Return the (X, Y) coordinate for the center point of the cell that contains the specified text.  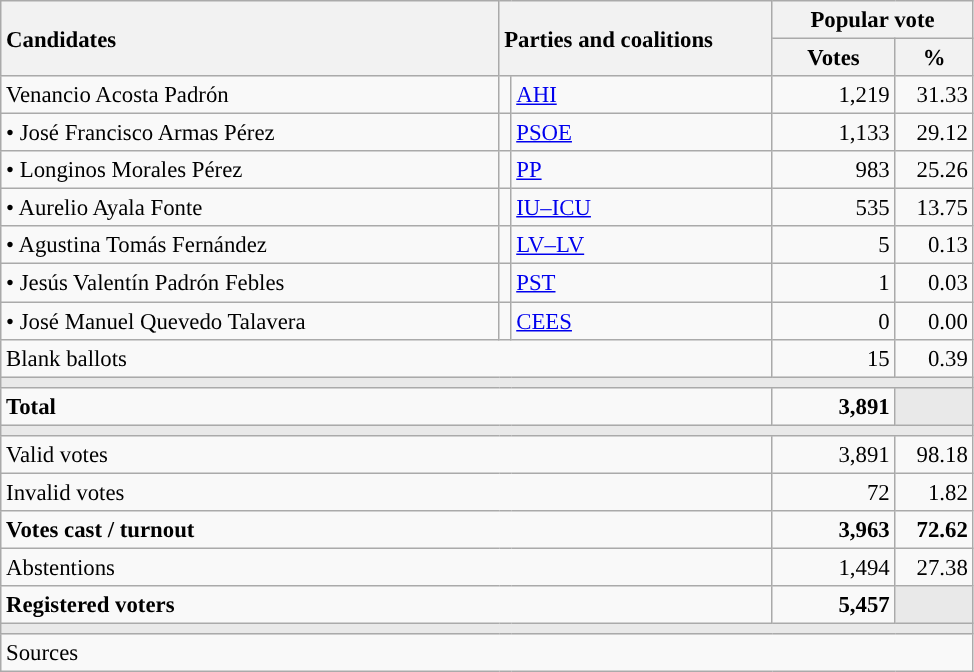
AHI (642, 95)
15 (834, 358)
Popular vote (872, 20)
• Jesús Valentín Padrón Febles (250, 283)
• José Francisco Armas Pérez (250, 133)
Registered voters (386, 605)
3,963 (834, 530)
0.39 (934, 358)
• Aurelio Ayala Fonte (250, 208)
Invalid votes (386, 492)
72.62 (934, 530)
31.33 (934, 95)
CEES (642, 321)
1,219 (834, 95)
98.18 (934, 455)
LV–LV (642, 245)
• Longinos Morales Pérez (250, 170)
IU–ICU (642, 208)
PSOE (642, 133)
983 (834, 170)
25.26 (934, 170)
535 (834, 208)
Sources (487, 653)
Parties and coalitions (636, 38)
• Agustina Tomás Fernández (250, 245)
% (934, 58)
Valid votes (386, 455)
PST (642, 283)
Total (386, 406)
1,133 (834, 133)
0.00 (934, 321)
1,494 (834, 567)
Venancio Acosta Padrón (250, 95)
PP (642, 170)
29.12 (934, 133)
0 (834, 321)
Votes cast / turnout (386, 530)
27.38 (934, 567)
1.82 (934, 492)
5 (834, 245)
Candidates (250, 38)
• José Manuel Quevedo Talavera (250, 321)
0.13 (934, 245)
72 (834, 492)
1 (834, 283)
Votes (834, 58)
5,457 (834, 605)
0.03 (934, 283)
13.75 (934, 208)
Abstentions (386, 567)
Blank ballots (386, 358)
